Extract the (X, Y) coordinate from the center of the cell holding the provided text.  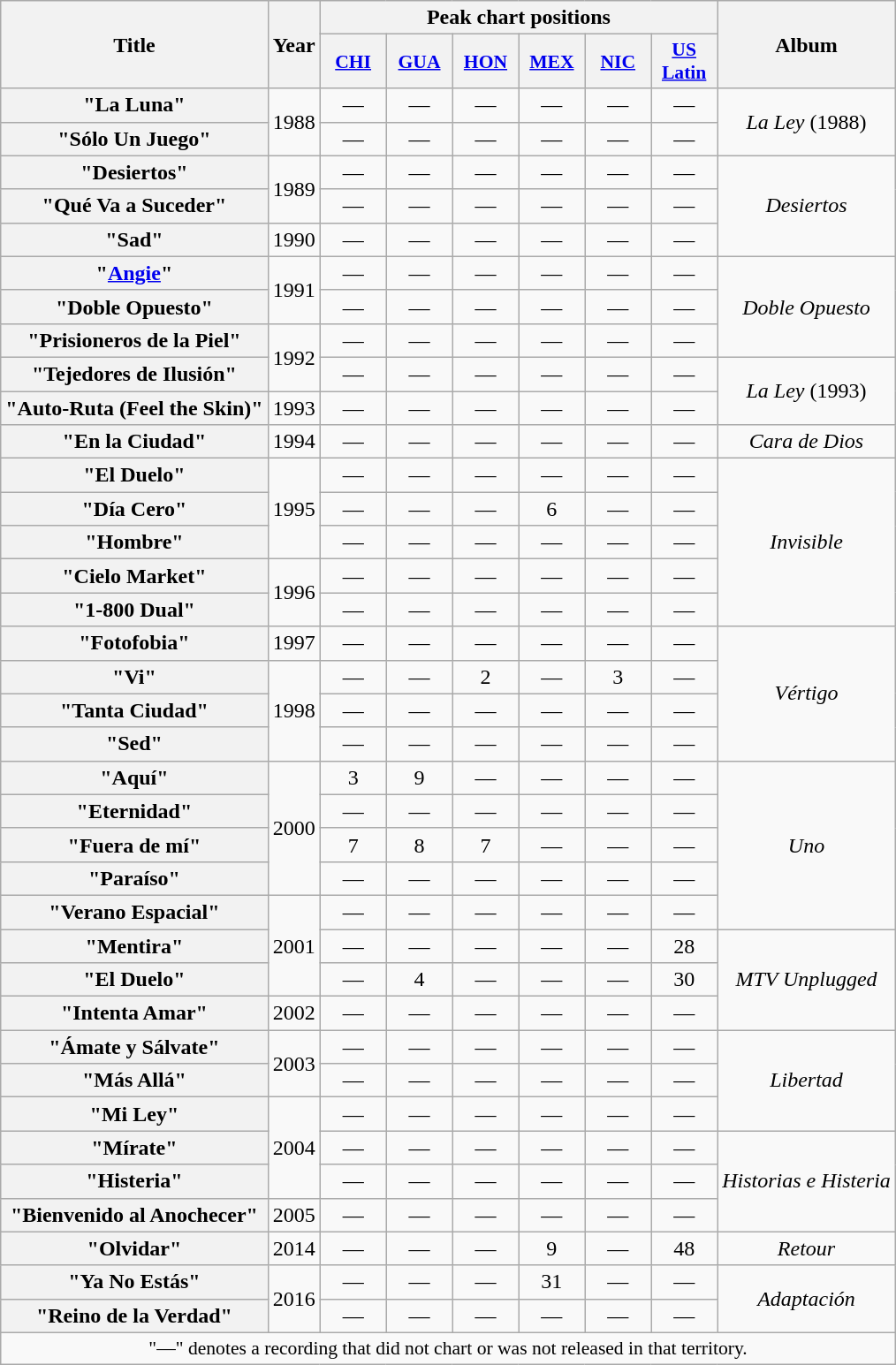
31 (551, 1282)
1994 (293, 442)
2001 (293, 945)
1989 (293, 189)
"Más Allá" (134, 1081)
MTV Unplugged (807, 980)
GUA (419, 62)
1992 (293, 357)
"Eternidad" (134, 811)
2014 (293, 1248)
8 (419, 845)
"Tanta Ciudad" (134, 710)
30 (684, 980)
48 (684, 1248)
Year (293, 44)
"Angie" (134, 273)
NIC (619, 62)
1988 (293, 122)
Cara de Dios (807, 442)
"En la Ciudad" (134, 442)
"Qué Va a Suceder" (134, 206)
HON (486, 62)
"Reino de la Verdad" (134, 1316)
1991 (293, 290)
"Olvidar" (134, 1248)
"Tejedores de Ilusión" (134, 374)
La Ley (1988) (807, 122)
"Sólo Un Juego" (134, 139)
1995 (293, 509)
2004 (293, 1148)
Uno (807, 845)
6 (551, 509)
Peak chart positions (518, 18)
Vértigo (807, 694)
"Verano Espacial" (134, 912)
Doble Opuesto (807, 307)
USLatin (684, 62)
"Histeria" (134, 1181)
"Sad" (134, 239)
Album (807, 44)
CHI (353, 62)
28 (684, 946)
"Ámate y Sálvate" (134, 1047)
"Intenta Amar" (134, 1013)
"Fotofobia" (134, 643)
2016 (293, 1299)
MEX (551, 62)
1997 (293, 643)
"Auto-Ruta (Feel the Skin)" (134, 407)
"Vi" (134, 677)
"1-800 Dual" (134, 610)
1996 (293, 593)
"Mentira" (134, 946)
"Día Cero" (134, 509)
"Ya No Estás" (134, 1282)
1993 (293, 407)
"Doble Opuesto" (134, 307)
2000 (293, 828)
1998 (293, 710)
Retour (807, 1248)
2005 (293, 1215)
Libertad (807, 1081)
La Ley (1993) (807, 391)
1990 (293, 239)
Adaptación (807, 1299)
2002 (293, 1013)
"Prisioneros de la Piel" (134, 340)
Invisible (807, 542)
"La Luna" (134, 105)
"Bienvenido al Anochecer" (134, 1215)
"Mi Ley" (134, 1114)
"Hombre" (134, 542)
Historias e Histeria (807, 1181)
Title (134, 44)
"Aquí" (134, 777)
"Mírate" (134, 1148)
"Cielo Market" (134, 576)
"Desiertos" (134, 172)
"Sed" (134, 744)
Desiertos (807, 206)
"—" denotes a recording that did not chart or was not released in that territory. (449, 1348)
2 (486, 677)
4 (419, 980)
"Paraíso" (134, 878)
2003 (293, 1064)
"Fuera de mí" (134, 845)
